For the text-containing cell, return its midpoint in [X, Y] coordinate format. 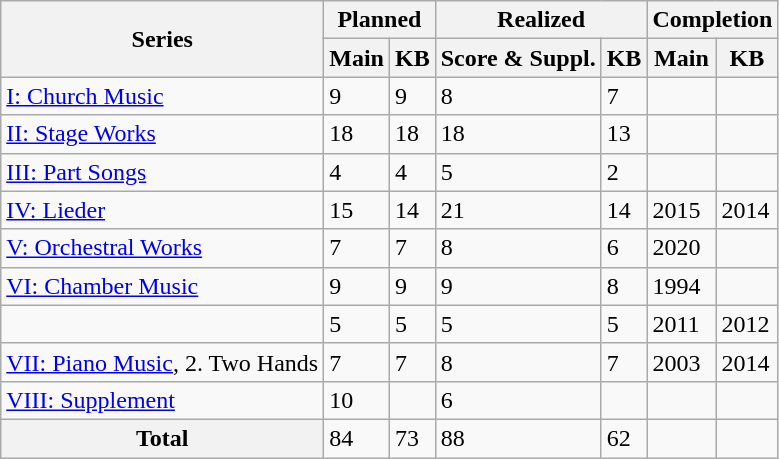
Completion [712, 20]
II: Stage Works [162, 134]
2 [624, 172]
VII: Piano Music, 2. Two Hands [162, 362]
III: Part Songs [162, 172]
Series [162, 39]
84 [357, 438]
2003 [682, 362]
21 [518, 210]
10 [357, 400]
IV: Lieder [162, 210]
Realized [541, 20]
2012 [747, 324]
2020 [682, 248]
2015 [682, 210]
88 [518, 438]
VI: Chamber Music [162, 286]
I: Church Music [162, 96]
73 [412, 438]
VIII: Supplement [162, 400]
Total [162, 438]
13 [624, 134]
15 [357, 210]
62 [624, 438]
V: Orchestral Works [162, 248]
Planned [380, 20]
1994 [682, 286]
2011 [682, 324]
Score & Suppl. [518, 58]
